From the cell containing the given text, extract its center point as (x, y) coordinate. 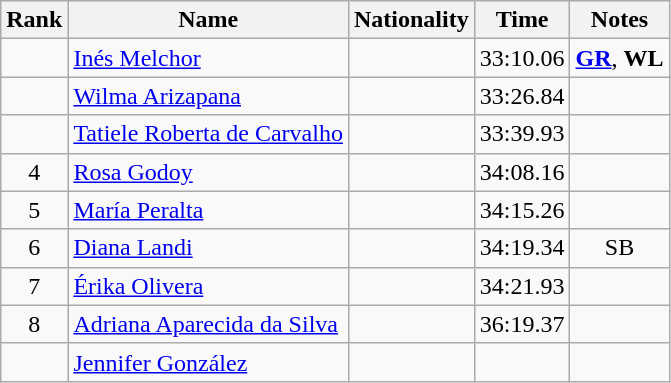
33:39.93 (522, 134)
Wilma Arizapana (208, 96)
Rank (34, 20)
7 (34, 286)
Notes (620, 20)
36:19.37 (522, 324)
Érika Olivera (208, 286)
SB (620, 248)
5 (34, 210)
33:10.06 (522, 58)
María Peralta (208, 210)
Diana Landi (208, 248)
4 (34, 172)
Nationality (411, 20)
Jennifer González (208, 362)
Name (208, 20)
Adriana Aparecida da Silva (208, 324)
34:08.16 (522, 172)
6 (34, 248)
Tatiele Roberta de Carvalho (208, 134)
34:21.93 (522, 286)
GR, WL (620, 58)
34:15.26 (522, 210)
34:19.34 (522, 248)
Rosa Godoy (208, 172)
Inés Melchor (208, 58)
Time (522, 20)
8 (34, 324)
33:26.84 (522, 96)
